Capture the cell that displays the provided text and extract its [x, y] central coordinate. 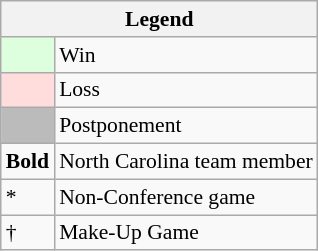
† [28, 233]
Postponement [186, 126]
North Carolina team member [186, 162]
Legend [160, 19]
Non-Conference game [186, 197]
* [28, 197]
Win [186, 55]
Loss [186, 90]
Bold [28, 162]
Make-Up Game [186, 233]
